Scan for the cell matching the given text and deliver its [x, y] coordinate at center. 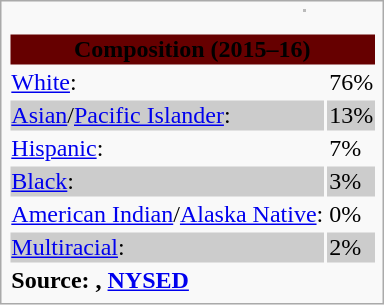
7% [352, 148]
3% [352, 181]
Composition (2015–16) [192, 49]
Source: , NYSED [192, 280]
76% [352, 82]
Black: [168, 181]
White: [168, 82]
Hispanic: [168, 148]
American Indian/Alaska Native: [168, 214]
13% [352, 115]
Asian/Pacific Islander: [168, 115]
0% [352, 214]
2% [352, 247]
Multiracial: [168, 247]
